Search for the cell housing the specified text and yield its [X, Y] center coordinate. 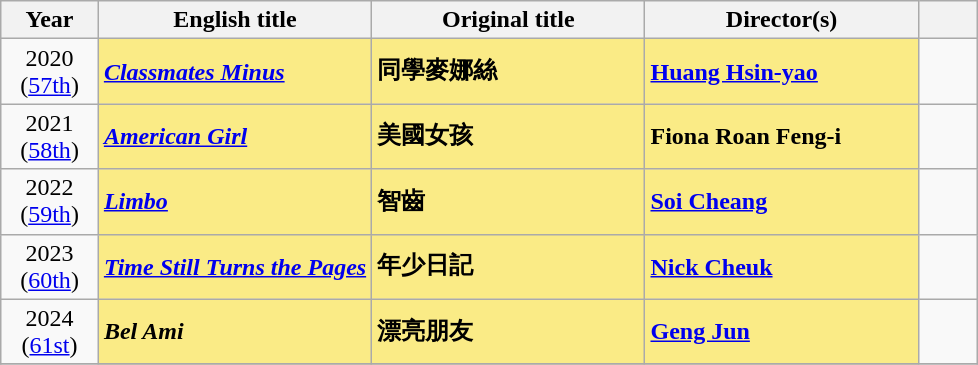
Limbo [234, 202]
Fiona Roan Feng-i [782, 136]
2024(61st) [50, 332]
Huang Hsin-yao [782, 72]
Director(s) [782, 20]
美國女孩 [508, 136]
2020(57th) [50, 72]
Soi Cheang [782, 202]
智齒 [508, 202]
2021(58th) [50, 136]
Bel Ami [234, 332]
Classmates Minus [234, 72]
American Girl [234, 136]
2022(59th) [50, 202]
Time Still Turns the Pages [234, 266]
Geng Jun [782, 332]
English title [234, 20]
Year [50, 20]
2023(60th) [50, 266]
漂亮朋友 [508, 332]
同學麥娜絲 [508, 72]
年少日記 [508, 266]
Nick Cheuk [782, 266]
Original title [508, 20]
